Locate the cell with the specified text and output its [x, y] center coordinate. 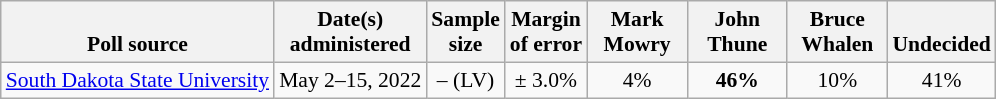
Undecided [941, 32]
Samplesize [465, 32]
46% [737, 80]
Date(s)administered [350, 32]
JohnThune [737, 32]
BruceWhalen [837, 32]
MarkMowry [637, 32]
– (LV) [465, 80]
41% [941, 80]
± 3.0% [546, 80]
May 2–15, 2022 [350, 80]
South Dakota State University [138, 80]
4% [637, 80]
Marginof error [546, 32]
10% [837, 80]
Poll source [138, 32]
